Determine the [X, Y] coordinate at the center of the cell enclosing the given text.  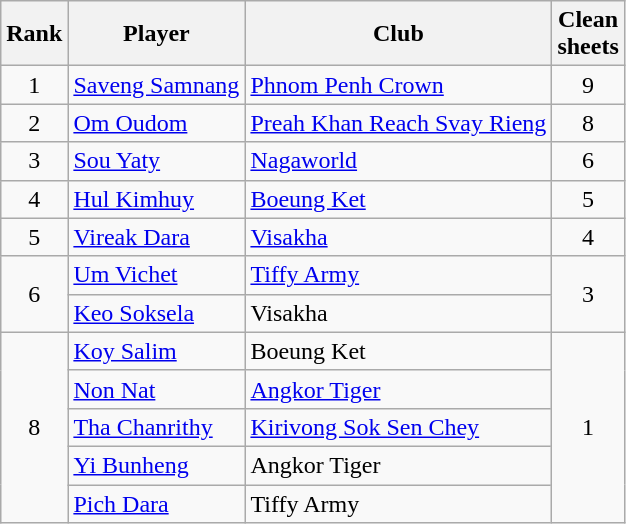
Tha Chanrithy [156, 427]
Om Oudom [156, 123]
2 [34, 123]
Cleansheets [588, 34]
Rank [34, 34]
Keo Soksela [156, 313]
Vireak Dara [156, 237]
Kirivong Sok Sen Chey [398, 427]
Phnom Penh Crown [398, 85]
Pich Dara [156, 503]
Hul Kimhuy [156, 199]
Nagaworld [398, 161]
Preah Khan Reach Svay Rieng [398, 123]
Yi Bunheng [156, 465]
Club [398, 34]
Um Vichet [156, 275]
Koy Salim [156, 351]
Non Nat [156, 389]
Saveng Samnang [156, 85]
Sou Yaty [156, 161]
Player [156, 34]
9 [588, 85]
